Pinpoint the cell where the given text exists, returning its [X, Y] midpoint coordinate. 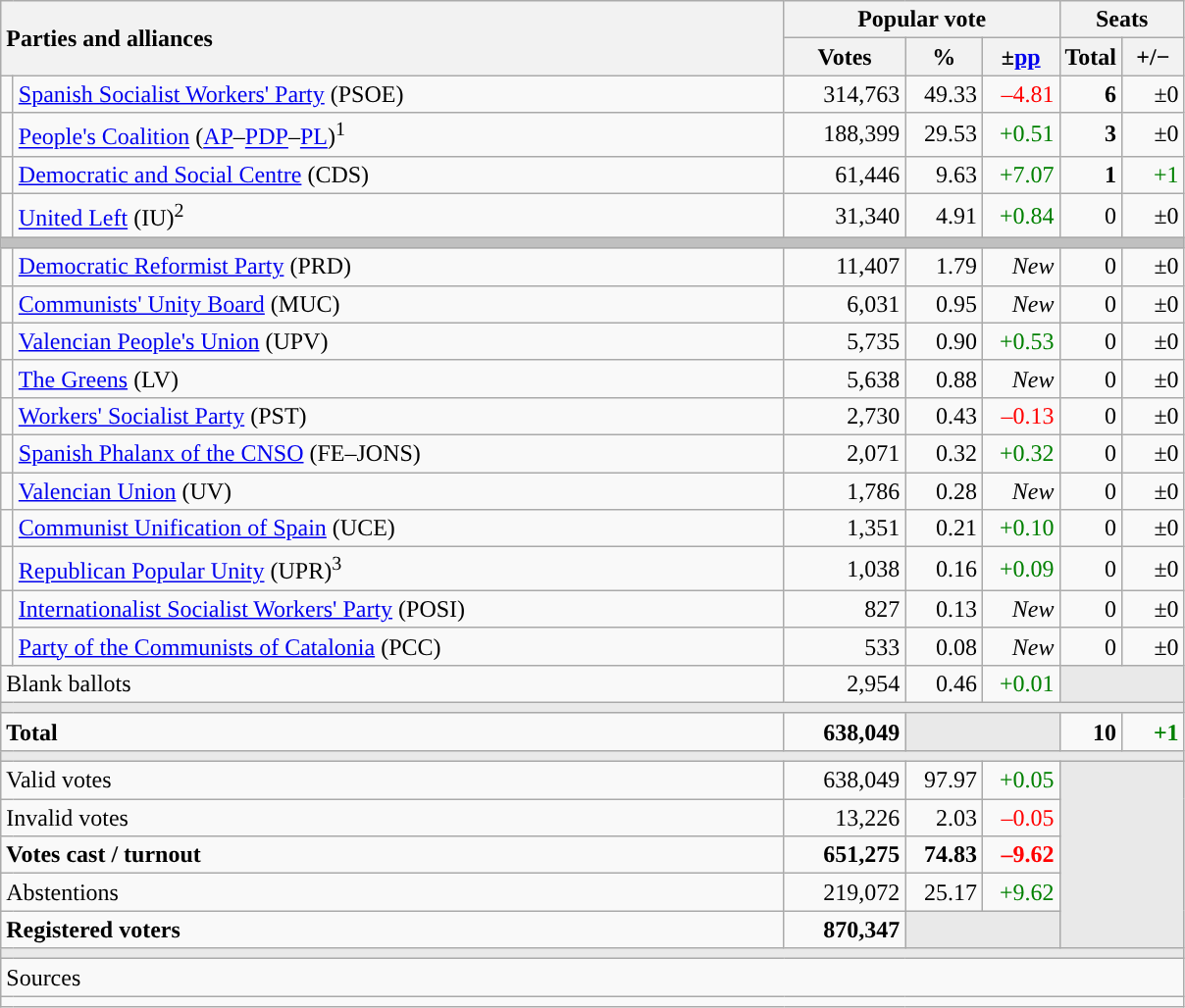
% [944, 57]
Communists' Unity Board (MUC) [398, 304]
0.28 [944, 491]
0.95 [944, 304]
Internationalist Socialist Workers' Party (POSI) [398, 609]
+0.09 [1020, 569]
Votes cast / turnout [392, 855]
+9.62 [1020, 892]
Spanish Phalanx of the CNSO (FE–JONS) [398, 453]
0.16 [944, 569]
0.90 [944, 341]
+7.07 [1020, 175]
Invalid votes [392, 818]
0.46 [944, 683]
0.32 [944, 453]
219,072 [845, 892]
+0.01 [1020, 683]
Democratic Reformist Party (PRD) [398, 267]
0.08 [944, 646]
0.88 [944, 378]
Blank ballots [392, 683]
188,399 [845, 135]
–4.81 [1020, 94]
Seats [1122, 20]
+0.84 [1020, 216]
Democratic and Social Centre (CDS) [398, 175]
4.91 [944, 216]
3 [1091, 135]
651,275 [845, 855]
United Left (IU)2 [398, 216]
13,226 [845, 818]
2.03 [944, 818]
0.13 [944, 609]
Valencian People's Union (UPV) [398, 341]
Abstentions [392, 892]
Parties and alliances [392, 38]
2,730 [845, 416]
Popular vote [922, 20]
Party of the Communists of Catalonia (PCC) [398, 646]
+0.51 [1020, 135]
Spanish Socialist Workers' Party (PSOE) [398, 94]
49.33 [944, 94]
2,071 [845, 453]
9.63 [944, 175]
31,340 [845, 216]
74.83 [944, 855]
Workers' Socialist Party (PST) [398, 416]
0.43 [944, 416]
–9.62 [1020, 855]
870,347 [845, 930]
Valencian Union (UV) [398, 491]
0.21 [944, 529]
25.17 [944, 892]
5,638 [845, 378]
11,407 [845, 267]
1 [1091, 175]
1.79 [944, 267]
533 [845, 646]
+0.32 [1020, 453]
6 [1091, 94]
People's Coalition (AP–PDP–PL)1 [398, 135]
–0.13 [1020, 416]
Communist Unification of Spain (UCE) [398, 529]
Sources [592, 978]
+0.10 [1020, 529]
Valid votes [392, 781]
2,954 [845, 683]
1,786 [845, 491]
Republican Popular Unity (UPR)3 [398, 569]
827 [845, 609]
314,763 [845, 94]
29.53 [944, 135]
Registered voters [392, 930]
–0.05 [1020, 818]
10 [1091, 731]
±pp [1020, 57]
5,735 [845, 341]
6,031 [845, 304]
1,038 [845, 569]
+0.05 [1020, 781]
61,446 [845, 175]
1,351 [845, 529]
97.97 [944, 781]
Votes [845, 57]
+0.53 [1020, 341]
+/− [1154, 57]
The Greens (LV) [398, 378]
